Identify which cell holds the provided text, then report its (X, Y) central coordinate. 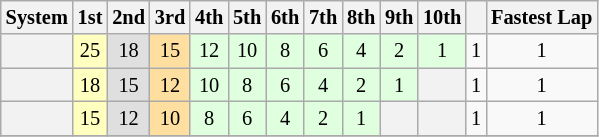
7th (323, 17)
2nd (128, 17)
1st (90, 17)
25 (90, 51)
3rd (170, 17)
System (37, 17)
Fastest Lap (542, 17)
6th (285, 17)
9th (399, 17)
10th (442, 17)
8th (361, 17)
5th (247, 17)
4th (209, 17)
